Output the (x, y) coordinate of the center of the cell containing the given text.  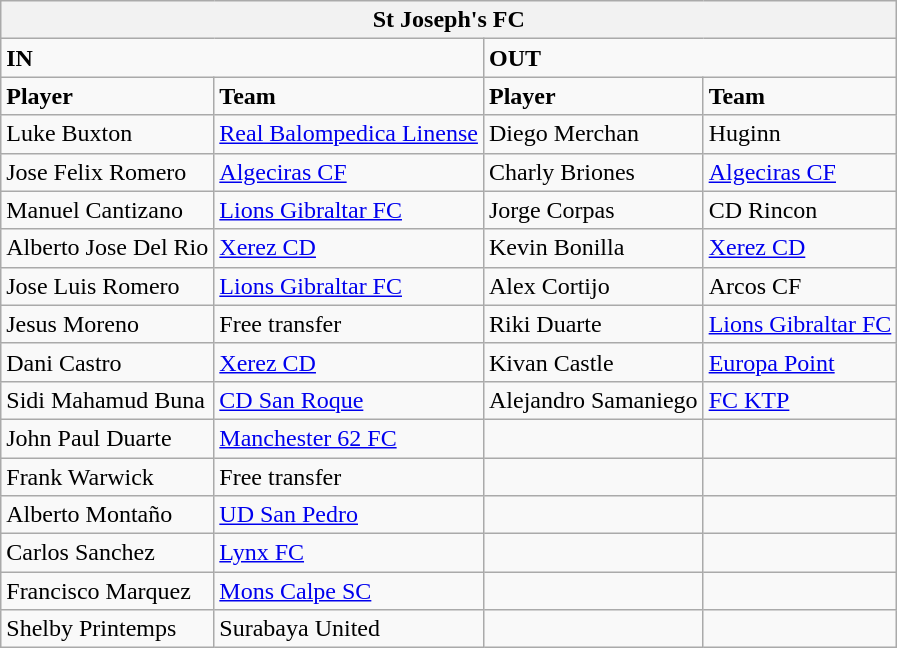
CD San Roque (349, 400)
St Joseph's FC (449, 20)
Alejandro Samaniego (593, 400)
Diego Merchan (593, 134)
Surabaya United (349, 629)
Alberto Montaño (108, 515)
Europa Point (800, 362)
Mons Calpe SC (349, 591)
Real Balompedica Linense (349, 134)
Huginn (800, 134)
OUT (690, 58)
Alberto Jose Del Rio (108, 248)
Kevin Bonilla (593, 248)
Francisco Marquez (108, 591)
Frank Warwick (108, 477)
Charly Briones (593, 172)
John Paul Duarte (108, 438)
Manchester 62 FC (349, 438)
Jose Felix Romero (108, 172)
UD San Pedro (349, 515)
Dani Castro (108, 362)
Carlos Sanchez (108, 553)
Shelby Printemps (108, 629)
IN (242, 58)
Arcos CF (800, 286)
Jorge Corpas (593, 210)
Alex Cortijo (593, 286)
Sidi Mahamud Buna (108, 400)
Jesus Moreno (108, 324)
Luke Buxton (108, 134)
Manuel Cantizano (108, 210)
Riki Duarte (593, 324)
Jose Luis Romero (108, 286)
Kivan Castle (593, 362)
FC KTP (800, 400)
Lynx FC (349, 553)
CD Rincon (800, 210)
